From the cell containing the given text, extract its center point as [X, Y] coordinate. 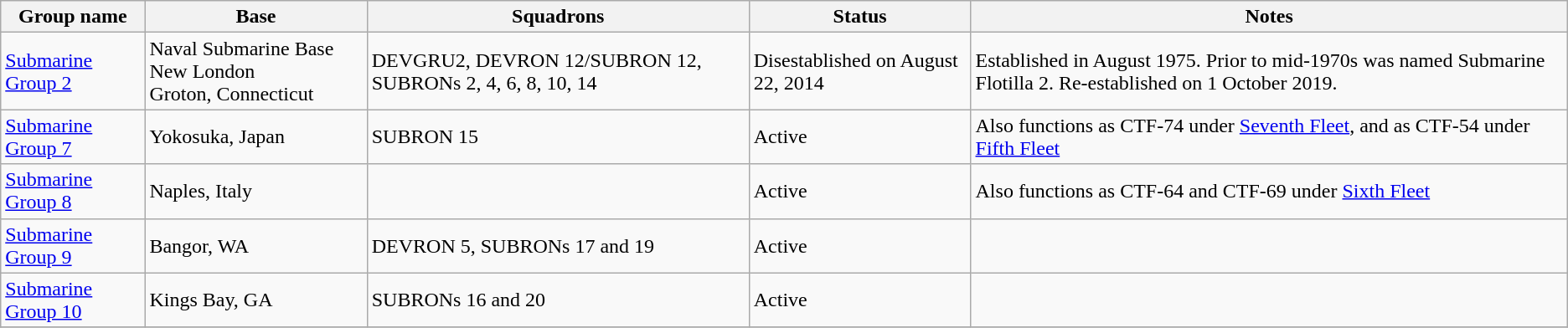
Established in August 1975. Prior to mid-1970s was named Submarine Flotilla 2. Re-established on 1 October 2019. [1269, 71]
Submarine Group 8 [73, 191]
Kings Bay, GA [256, 300]
Disestablished on August 22, 2014 [859, 71]
Submarine Group 7 [73, 137]
Group name [73, 17]
SUBRONs 16 and 20 [558, 300]
Squadrons [558, 17]
Status [859, 17]
Naples, Italy [256, 191]
DEVRON 5, SUBRONs 17 and 19 [558, 246]
SUBRON 15 [558, 137]
DEVGRU2, DEVRON 12/SUBRON 12, SUBRONs 2, 4, 6, 8, 10, 14 [558, 71]
Submarine Group 10 [73, 300]
Also functions as CTF-64 and CTF-69 under Sixth Fleet [1269, 191]
Yokosuka, Japan [256, 137]
Bangor, WA [256, 246]
Submarine Group 2 [73, 71]
Notes [1269, 17]
Also functions as CTF-74 under Seventh Fleet, and as CTF-54 under Fifth Fleet [1269, 137]
Submarine Group 9 [73, 246]
Naval Submarine Base New LondonGroton, Connecticut [256, 71]
Base [256, 17]
